Identify which cell holds the provided text, then report its (x, y) central coordinate. 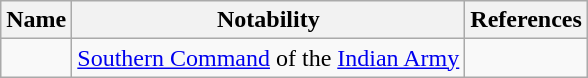
Notability (268, 20)
Name (36, 20)
Southern Command of the Indian Army (268, 58)
References (526, 20)
